Scan for the cell matching the given text and deliver its (X, Y) coordinate at center. 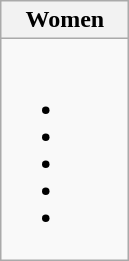
Women (65, 20)
